Return [X, Y] of the center of cell containing provided text 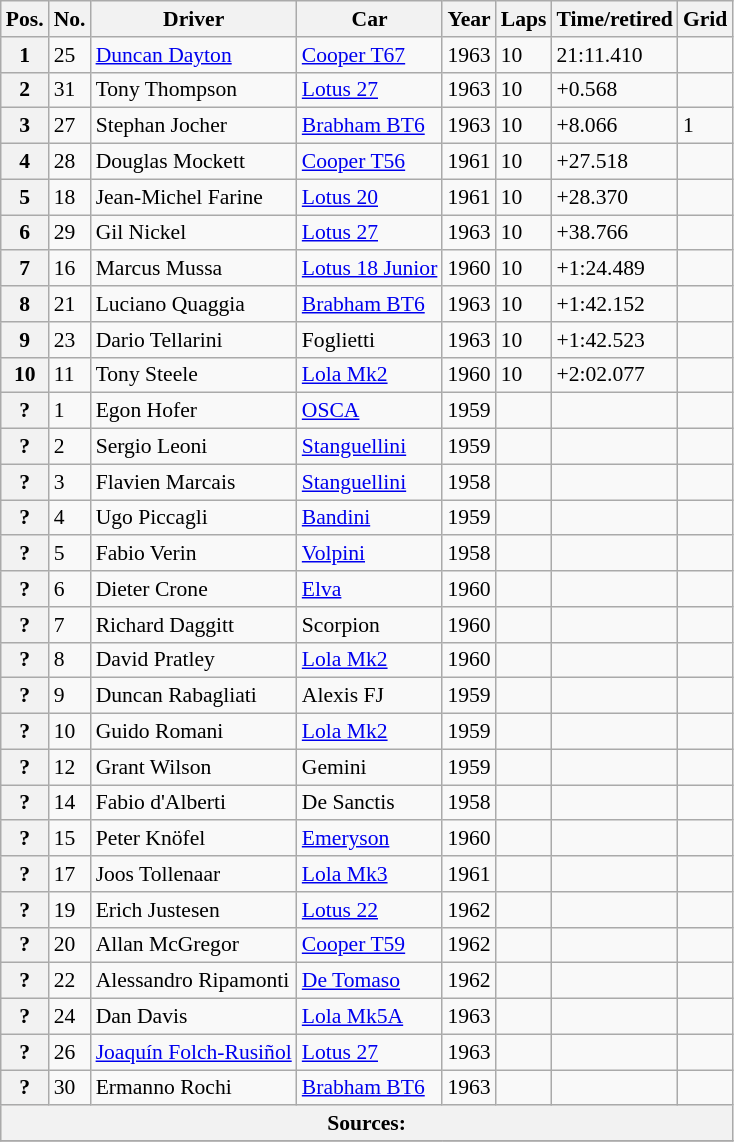
+38.766 [614, 233]
26 [70, 1052]
Cooper T67 [370, 55]
Dieter Crone [194, 589]
24 [70, 1017]
Lotus 22 [370, 910]
11 [70, 375]
Sources: [367, 1124]
+27.518 [614, 162]
Richard Daggitt [194, 625]
22 [70, 981]
+1:24.489 [614, 269]
Lola Mk5A [370, 1017]
31 [70, 90]
+28.370 [614, 197]
Scorpion [370, 625]
Ermanno Rochi [194, 1088]
20 [70, 945]
Dario Tellarini [194, 340]
27 [70, 126]
18 [70, 197]
19 [70, 910]
Driver [194, 19]
Fabio d'Alberti [194, 803]
No. [70, 19]
+0.568 [614, 90]
Fabio Verin [194, 554]
Allan McGregor [194, 945]
21 [70, 304]
+1:42.523 [614, 340]
Stephan Jocher [194, 126]
Duncan Rabagliati [194, 696]
28 [70, 162]
Guido Romani [194, 732]
21:11.410 [614, 55]
Marcus Mussa [194, 269]
+1:42.152 [614, 304]
De Tomaso [370, 981]
14 [70, 803]
+8.066 [614, 126]
Time/retired [614, 19]
Year [468, 19]
Cooper T59 [370, 945]
David Pratley [194, 660]
Volpini [370, 554]
Ugo Piccagli [194, 518]
17 [70, 874]
Emeryson [370, 839]
Pos. [25, 19]
Dan Davis [194, 1017]
Douglas Mockett [194, 162]
Flavien Marcais [194, 482]
Lotus 20 [370, 197]
Jean-Michel Farine [194, 197]
Erich Justesen [194, 910]
Lola Mk3 [370, 874]
Sergio Leoni [194, 447]
25 [70, 55]
Alexis FJ [370, 696]
29 [70, 233]
Tony Thompson [194, 90]
Joos Tollenaar [194, 874]
Alessandro Ripamonti [194, 981]
Laps [524, 19]
16 [70, 269]
Cooper T56 [370, 162]
OSCA [370, 411]
Bandini [370, 518]
Luciano Quaggia [194, 304]
Elva [370, 589]
Grid [706, 19]
Egon Hofer [194, 411]
Peter Knöfel [194, 839]
12 [70, 767]
Tony Steele [194, 375]
23 [70, 340]
15 [70, 839]
Gemini [370, 767]
30 [70, 1088]
Duncan Dayton [194, 55]
Car [370, 19]
Foglietti [370, 340]
De Sanctis [370, 803]
Gil Nickel [194, 233]
Lotus 18 Junior [370, 269]
Joaquín Folch-Rusiñol [194, 1052]
+2:02.077 [614, 375]
Grant Wilson [194, 767]
